Find where the given text appears and provide that cell's center as [X, Y] coordinate. 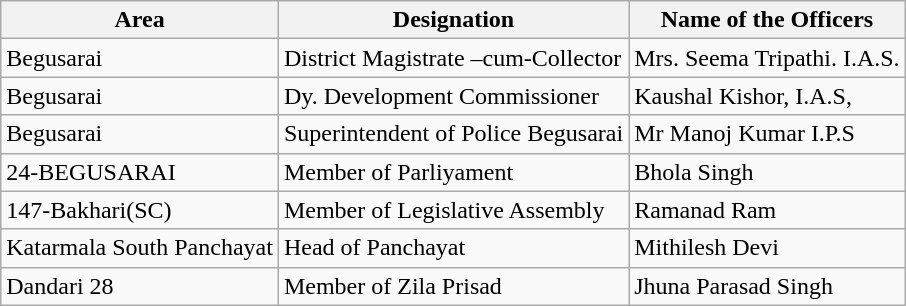
Member of Parliyament [453, 172]
Superintendent of Police Begusarai [453, 134]
Mithilesh Devi [767, 248]
Name of the Officers [767, 20]
Member of Legislative Assembly [453, 210]
Bhola Singh [767, 172]
Head of Panchayat [453, 248]
Ramanad Ram [767, 210]
Mr Manoj Kumar I.P.S [767, 134]
Designation [453, 20]
Member of Zila Prisad [453, 286]
Area [140, 20]
Dy. Development Commissioner [453, 96]
Dandari 28 [140, 286]
Mrs. Seema Tripathi. I.A.S. [767, 58]
Jhuna Parasad Singh [767, 286]
Kaushal Kishor, I.A.S, [767, 96]
147-Bakhari(SC) [140, 210]
District Magistrate –cum-Collector [453, 58]
Katarmala South Panchayat [140, 248]
24-BEGUSARAI [140, 172]
